Search for the cell housing the specified text and yield its [X, Y] center coordinate. 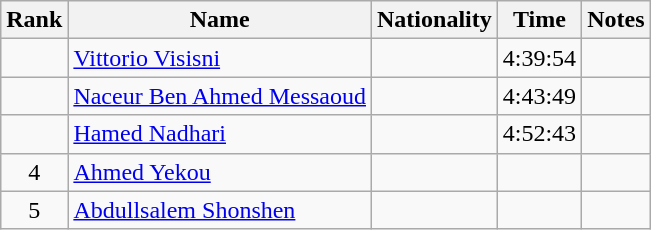
Hamed Nadhari [220, 134]
4 [34, 172]
4:39:54 [539, 58]
Notes [616, 20]
Name [220, 20]
4:43:49 [539, 96]
Naceur Ben Ahmed Messaoud [220, 96]
Vittorio Visisni [220, 58]
Abdullsalem Shonshen [220, 210]
5 [34, 210]
4:52:43 [539, 134]
Nationality [435, 20]
Time [539, 20]
Rank [34, 20]
Ahmed Yekou [220, 172]
